Provide the (x, y) coordinate of the cell's center where the given text is located.  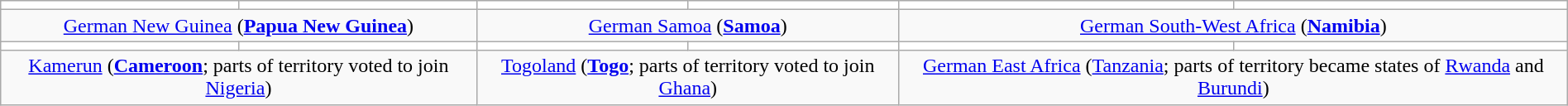
Togoland (Togo; parts of territory voted to join Ghana) (688, 78)
German East Africa (Tanzania; parts of territory became states of Rwanda and Burundi) (1233, 78)
German South-West Africa (Namibia) (1233, 26)
German New Guinea (Papua New Guinea) (238, 26)
Kamerun (Cameroon; parts of territory voted to join Nigeria) (238, 78)
German Samoa (Samoa) (688, 26)
